For the text-containing cell, return its midpoint in (x, y) coordinate format. 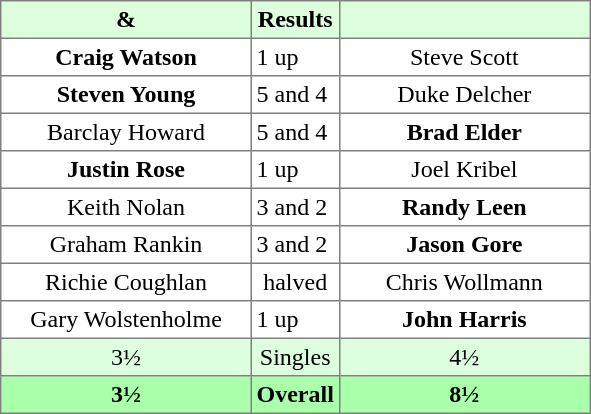
Results (295, 20)
Keith Nolan (126, 207)
Brad Elder (464, 132)
Barclay Howard (126, 132)
halved (295, 282)
Joel Kribel (464, 170)
Steven Young (126, 95)
Duke Delcher (464, 95)
Craig Watson (126, 57)
John Harris (464, 320)
Richie Coughlan (126, 282)
Singles (295, 357)
4½ (464, 357)
Gary Wolstenholme (126, 320)
Justin Rose (126, 170)
Randy Leen (464, 207)
Graham Rankin (126, 245)
& (126, 20)
Overall (295, 395)
Steve Scott (464, 57)
Chris Wollmann (464, 282)
8½ (464, 395)
Jason Gore (464, 245)
